Extract the [X, Y] coordinate from the center of the cell holding the provided text.  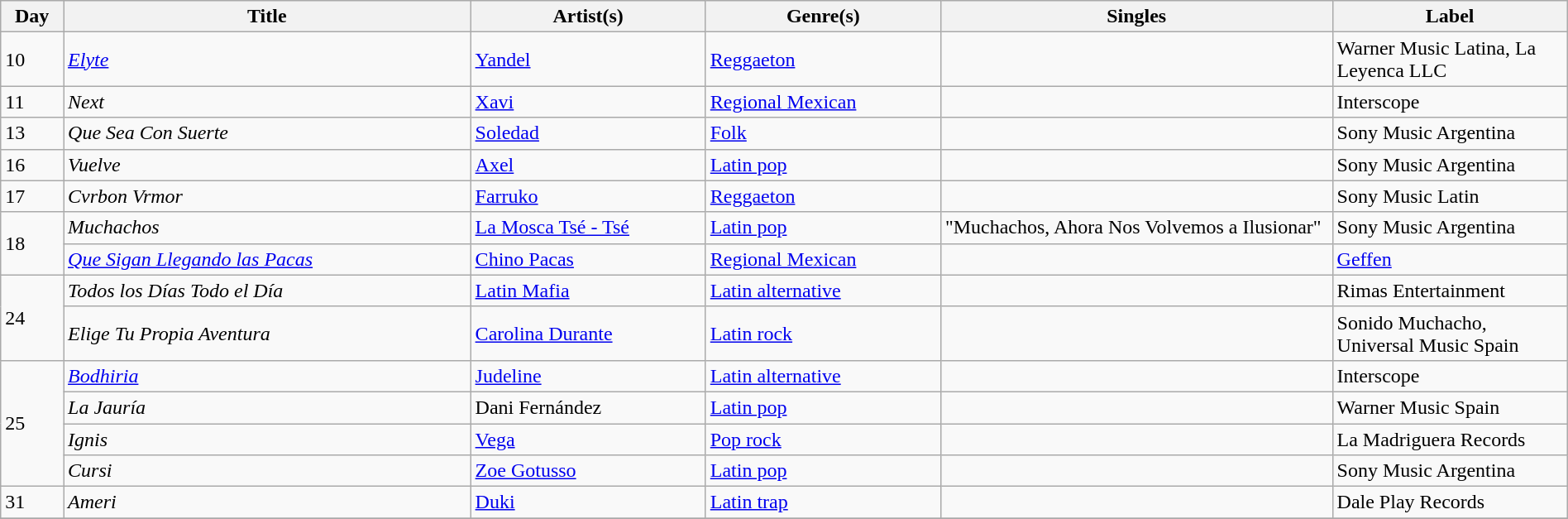
La Mosca Tsé - Tsé [588, 228]
Elige Tu Propia Aventura [268, 333]
17 [32, 196]
Dani Fernández [588, 407]
Vuelve [268, 165]
Geffen [1450, 259]
Vega [588, 440]
24 [32, 318]
Day [32, 17]
25 [32, 423]
Cursi [268, 471]
Singles [1136, 17]
Chino Pacas [588, 259]
Next [268, 102]
Cvrbon Vrmor [268, 196]
Latin Mafia [588, 291]
10 [32, 60]
La Madriguera Records [1450, 440]
Que Sigan Llegando las Pacas [268, 259]
La Jauría [268, 407]
Ameri [268, 502]
Pop rock [823, 440]
Latin rock [823, 333]
13 [32, 133]
18 [32, 243]
Elyte [268, 60]
Dale Play Records [1450, 502]
Ignis [268, 440]
Muchachos [268, 228]
Farruko [588, 196]
Sony Music Latin [1450, 196]
Carolina Durante [588, 333]
Title [268, 17]
Soledad [588, 133]
Zoe Gotusso [588, 471]
Judeline [588, 376]
Genre(s) [823, 17]
"Muchachos, Ahora Nos Volvemos a Ilusionar" [1136, 228]
31 [32, 502]
Sonido Muchacho, Universal Music Spain [1450, 333]
Latin trap [823, 502]
Xavi [588, 102]
Todos los Días Todo el Día [268, 291]
Folk [823, 133]
Axel [588, 165]
Yandel [588, 60]
Duki [588, 502]
11 [32, 102]
16 [32, 165]
Warner Music Latina, La Leyenca LLC [1450, 60]
Rimas Entertainment [1450, 291]
Label [1450, 17]
Bodhiria [268, 376]
Artist(s) [588, 17]
Que Sea Con Suerte [268, 133]
Warner Music Spain [1450, 407]
